Scan for the cell matching the given text and deliver its [X, Y] coordinate at center. 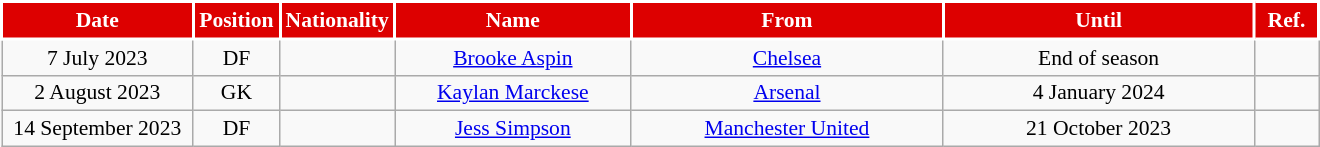
Name [514, 20]
Position [236, 20]
Until [1099, 20]
From [787, 20]
Chelsea [787, 57]
GK [236, 93]
End of season [1099, 57]
Brooke Aspin [514, 57]
Date [98, 20]
4 January 2024 [1099, 93]
Manchester United [787, 129]
Arsenal [787, 93]
Nationality [338, 20]
Kaylan Marckese [514, 93]
Jess Simpson [514, 129]
14 September 2023 [98, 129]
7 July 2023 [98, 57]
21 October 2023 [1099, 129]
2 August 2023 [98, 93]
Ref. [1286, 20]
